Return (X, Y) of the center of cell containing provided text 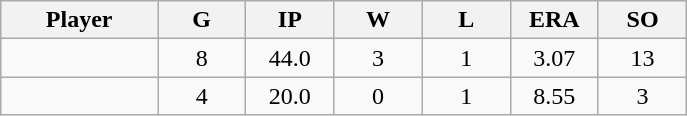
L (466, 20)
ERA (554, 20)
3.07 (554, 58)
IP (290, 20)
SO (642, 20)
8.55 (554, 96)
44.0 (290, 58)
G (202, 20)
13 (642, 58)
8 (202, 58)
20.0 (290, 96)
W (378, 20)
4 (202, 96)
0 (378, 96)
Player (80, 20)
